Locate the cell with the specified text and output its [X, Y] center coordinate. 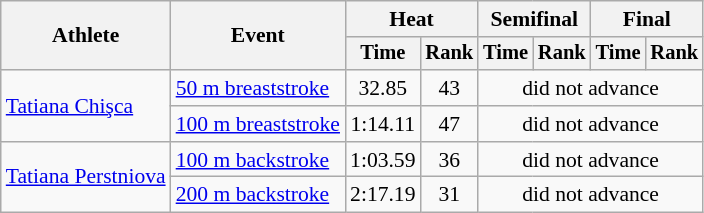
1:14.11 [382, 124]
2:17.19 [382, 195]
200 m backstroke [258, 195]
Final [647, 19]
Heat [412, 19]
Tatiana Chişca [86, 106]
32.85 [382, 88]
31 [450, 195]
43 [450, 88]
Event [258, 36]
100 m backstroke [258, 160]
47 [450, 124]
Athlete [86, 36]
36 [450, 160]
50 m breaststroke [258, 88]
1:03.59 [382, 160]
Semifinal [534, 19]
100 m breaststroke [258, 124]
Tatiana Perstniova [86, 178]
